Pinpoint the cell where the given text exists, returning its [x, y] midpoint coordinate. 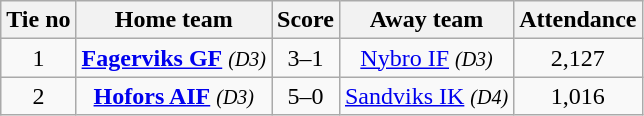
Tie no [38, 20]
Nybro IF (D3) [426, 58]
1,016 [578, 96]
2 [38, 96]
3–1 [306, 58]
Score [306, 20]
5–0 [306, 96]
Away team [426, 20]
1 [38, 58]
2,127 [578, 58]
Fagerviks GF (D3) [174, 58]
Attendance [578, 20]
Hofors AIF (D3) [174, 96]
Home team [174, 20]
Sandviks IK (D4) [426, 96]
